Extract the (X, Y) coordinate from the center of the cell holding the provided text.  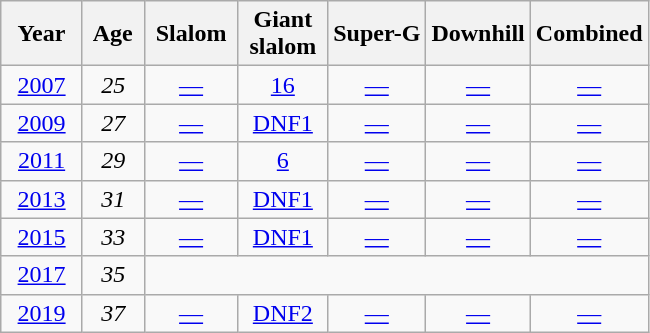
37 (113, 313)
2013 (42, 199)
Downhill (478, 34)
DNF2 (283, 313)
25 (113, 85)
35 (113, 275)
27 (113, 123)
31 (113, 199)
Slalom (191, 34)
Combined (589, 34)
6 (283, 161)
2011 (42, 161)
29 (113, 161)
Super-G (377, 34)
2009 (42, 123)
2015 (42, 237)
2019 (42, 313)
16 (283, 85)
33 (113, 237)
Year (42, 34)
Giant slalom (283, 34)
Age (113, 34)
2017 (42, 275)
2007 (42, 85)
